Detect which cell encompasses the target text, then output its [X, Y] center coordinate. 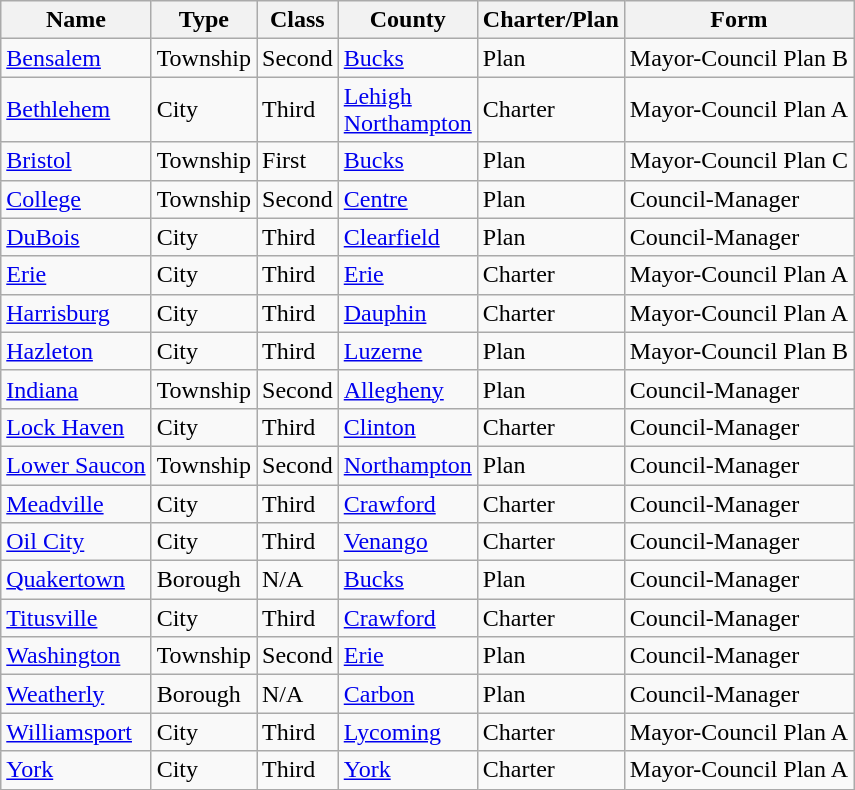
Quakertown [76, 580]
Lock Haven [76, 427]
Hazleton [76, 351]
Dauphin [408, 313]
Type [204, 20]
College [76, 199]
Titusville [76, 618]
Centre [408, 199]
Class [297, 20]
Oil City [76, 542]
Bensalem [76, 58]
County [408, 20]
Form [738, 20]
Weatherly [76, 694]
Harrisburg [76, 313]
Name [76, 20]
Williamsport [76, 732]
Lower Saucon [76, 465]
Clearfield [408, 237]
Venango [408, 542]
Charter/Plan [550, 20]
Clinton [408, 427]
LehighNorthampton [408, 110]
Lycoming [408, 732]
Indiana [76, 389]
Washington [76, 656]
Luzerne [408, 351]
Mayor-Council Plan C [738, 161]
Bristol [76, 161]
Allegheny [408, 389]
Carbon [408, 694]
First [297, 161]
DuBois [76, 237]
Northampton [408, 465]
Meadville [76, 503]
Bethlehem [76, 110]
